Search for the cell housing the specified text and yield its (x, y) center coordinate. 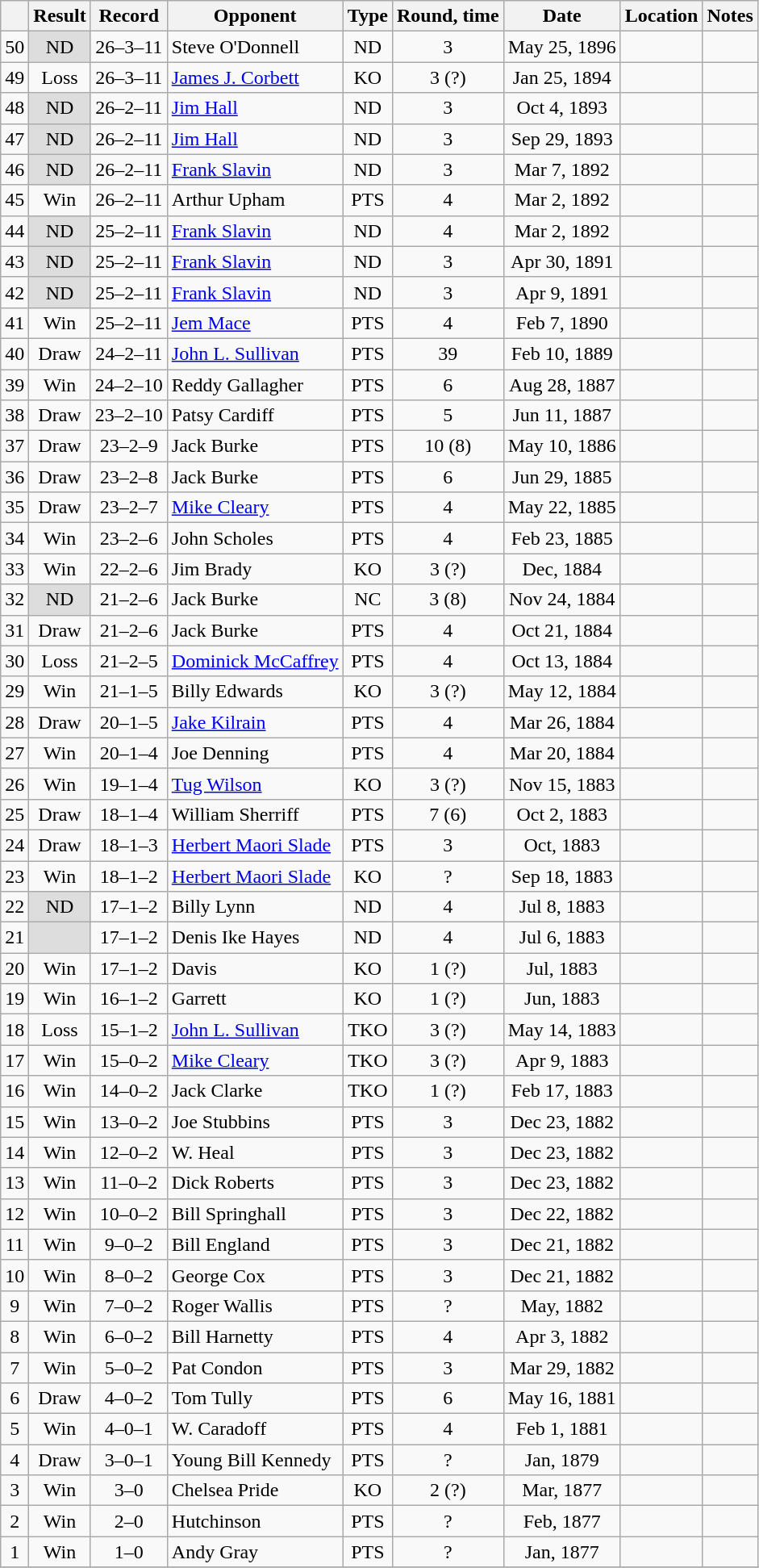
Jan, 1877 (561, 1552)
Dec, 1884 (561, 569)
Jim Brady (255, 569)
Round, time (448, 16)
Apr 3, 1882 (561, 1336)
3–0 (129, 1491)
Location (661, 16)
Roger Wallis (255, 1306)
27 (15, 753)
23–2–7 (129, 508)
8–0–2 (129, 1275)
Pat Condon (255, 1368)
Sep 29, 1893 (561, 139)
Mar 29, 1882 (561, 1368)
31 (15, 630)
Tug Wilson (255, 784)
Feb 7, 1890 (561, 323)
May 10, 1886 (561, 446)
Record (129, 16)
42 (15, 292)
Steve O'Donnell (255, 47)
21–1–5 (129, 692)
Garrett (255, 999)
24–2–10 (129, 385)
Jul 8, 1883 (561, 907)
Tom Tully (255, 1399)
37 (15, 446)
Oct 2, 1883 (561, 814)
13 (15, 1183)
24–2–11 (129, 353)
15 (15, 1122)
Bill England (255, 1244)
Result (60, 16)
Young Bill Kennedy (255, 1460)
49 (15, 77)
26 (15, 784)
46 (15, 169)
23–2–8 (129, 477)
48 (15, 108)
3–0–1 (129, 1460)
Dominick McCaffrey (255, 661)
Davis (255, 968)
24 (15, 845)
4–0–1 (129, 1429)
NC (368, 600)
8 (15, 1336)
Dick Roberts (255, 1183)
43 (15, 261)
30 (15, 661)
Reddy Gallagher (255, 385)
19 (15, 999)
18–1–2 (129, 876)
50 (15, 47)
2–0 (129, 1521)
21 (15, 938)
40 (15, 353)
W. Heal (255, 1152)
23–2–6 (129, 538)
18–1–4 (129, 814)
Opponent (255, 16)
14–0–2 (129, 1091)
10–0–2 (129, 1214)
12–0–2 (129, 1152)
29 (15, 692)
Mar, 1877 (561, 1491)
9–0–2 (129, 1244)
Mar 26, 1884 (561, 722)
Oct, 1883 (561, 845)
Jun, 1883 (561, 999)
23–2–9 (129, 446)
3 (8) (448, 600)
20–1–5 (129, 722)
22 (15, 907)
Joe Stubbins (255, 1122)
38 (15, 416)
May 25, 1896 (561, 47)
Type (368, 16)
Jul, 1883 (561, 968)
33 (15, 569)
Dec 22, 1882 (561, 1214)
10 (15, 1275)
Jun 29, 1885 (561, 477)
May, 1882 (561, 1306)
Billy Edwards (255, 692)
6–0–2 (129, 1336)
Hutchinson (255, 1521)
1 (15, 1552)
Jun 11, 1887 (561, 416)
11–0–2 (129, 1183)
Jan 25, 1894 (561, 77)
Jack Clarke (255, 1091)
23 (15, 876)
7 (6) (448, 814)
W. Caradoff (255, 1429)
Feb 23, 1885 (561, 538)
Date (561, 16)
Jul 6, 1883 (561, 938)
16 (15, 1091)
Oct 4, 1893 (561, 108)
Arthur Upham (255, 200)
Apr 9, 1891 (561, 292)
Nov 24, 1884 (561, 600)
Sep 18, 1883 (561, 876)
May 12, 1884 (561, 692)
May 16, 1881 (561, 1399)
May 22, 1885 (561, 508)
Feb, 1877 (561, 1521)
Mar 7, 1892 (561, 169)
Nov 15, 1883 (561, 784)
12 (15, 1214)
Jem Mace (255, 323)
23–2–10 (129, 416)
20–1–4 (129, 753)
7 (15, 1368)
17 (15, 1060)
21–2–5 (129, 661)
15–0–2 (129, 1060)
2 (15, 1521)
John Scholes (255, 538)
Patsy Cardiff (255, 416)
George Cox (255, 1275)
Bill Harnetty (255, 1336)
41 (15, 323)
10 (8) (448, 446)
1–0 (129, 1552)
Billy Lynn (255, 907)
Jan, 1879 (561, 1460)
13–0–2 (129, 1122)
James J. Corbett (255, 77)
Denis Ike Hayes (255, 938)
45 (15, 200)
Aug 28, 1887 (561, 385)
14 (15, 1152)
22–2–6 (129, 569)
5–0–2 (129, 1368)
15–1–2 (129, 1030)
20 (15, 968)
47 (15, 139)
32 (15, 600)
18 (15, 1030)
Oct 13, 1884 (561, 661)
28 (15, 722)
11 (15, 1244)
Feb 10, 1889 (561, 353)
7–0–2 (129, 1306)
34 (15, 538)
Feb 17, 1883 (561, 1091)
Feb 1, 1881 (561, 1429)
4–0–2 (129, 1399)
36 (15, 477)
25 (15, 814)
Apr 9, 1883 (561, 1060)
16–1–2 (129, 999)
Andy Gray (255, 1552)
Mar 20, 1884 (561, 753)
19–1–4 (129, 784)
Apr 30, 1891 (561, 261)
William Sherriff (255, 814)
Joe Denning (255, 753)
Oct 21, 1884 (561, 630)
9 (15, 1306)
Jake Kilrain (255, 722)
Bill Springhall (255, 1214)
35 (15, 508)
44 (15, 231)
Chelsea Pride (255, 1491)
May 14, 1883 (561, 1030)
Notes (730, 16)
2 (?) (448, 1491)
18–1–3 (129, 845)
